Output the [X, Y] coordinate of the center of the cell containing the given text.  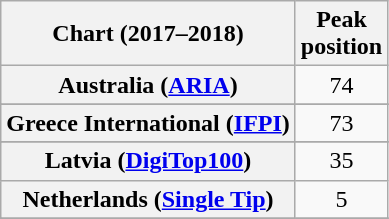
35 [341, 161]
Greece International (IFPI) [148, 123]
Peak position [341, 34]
Australia (ARIA) [148, 85]
Netherlands (Single Tip) [148, 199]
Latvia (DigiTop100) [148, 161]
74 [341, 85]
73 [341, 123]
Chart (2017–2018) [148, 34]
5 [341, 199]
